For the text-containing cell, return its midpoint in [X, Y] coordinate format. 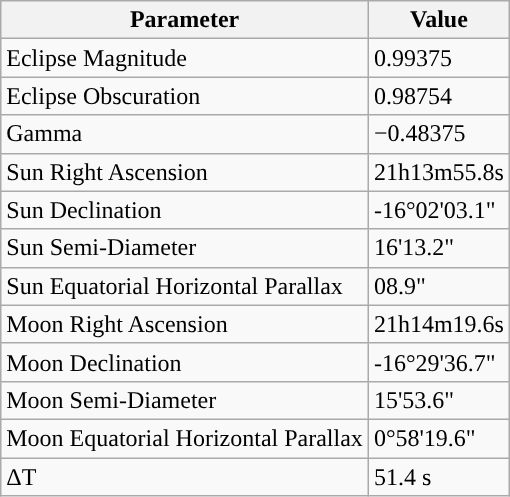
16'13.2" [438, 248]
21h13m55.8s [438, 172]
Sun Equatorial Horizontal Parallax [185, 286]
Sun Declination [185, 210]
0°58'19.6" [438, 438]
ΔT [185, 477]
51.4 s [438, 477]
−0.48375 [438, 134]
Moon Equatorial Horizontal Parallax [185, 438]
Value [438, 20]
21h14m19.6s [438, 324]
Sun Right Ascension [185, 172]
15'53.6" [438, 400]
Moon Declination [185, 362]
0.99375 [438, 58]
Parameter [185, 20]
Gamma [185, 134]
-16°02'03.1" [438, 210]
-16°29'36.7" [438, 362]
Moon Right Ascension [185, 324]
Eclipse Magnitude [185, 58]
Moon Semi-Diameter [185, 400]
Eclipse Obscuration [185, 96]
0.98754 [438, 96]
08.9" [438, 286]
Sun Semi-Diameter [185, 248]
